Detect which cell encompasses the target text, then output its [x, y] center coordinate. 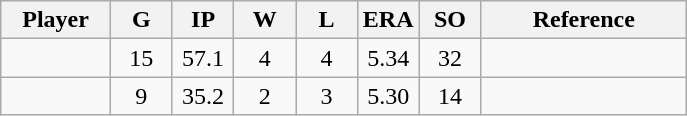
3 [327, 96]
G [141, 20]
SO [450, 20]
57.1 [203, 58]
14 [450, 96]
ERA [388, 20]
Player [56, 20]
32 [450, 58]
2 [265, 96]
15 [141, 58]
5.34 [388, 58]
W [265, 20]
5.30 [388, 96]
Reference [584, 20]
L [327, 20]
9 [141, 96]
35.2 [203, 96]
IP [203, 20]
